Capture the cell that displays the provided text and extract its [X, Y] central coordinate. 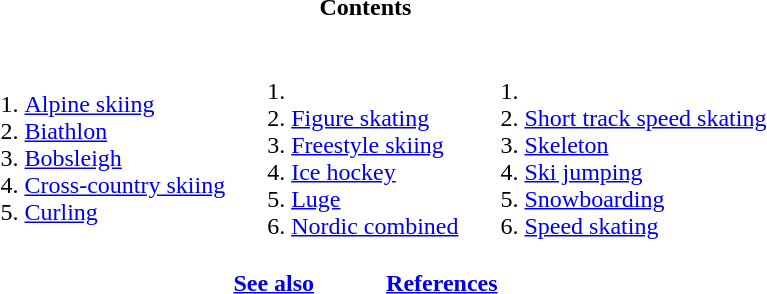
Figure skatingFreestyle skiingIce hockeyLugeNordic combined [345, 145]
